Determine the (x, y) coordinate at the center of the cell enclosing the given text.  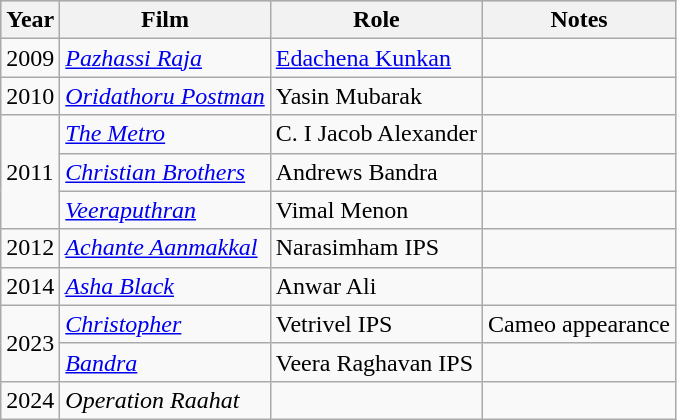
Role (376, 20)
Achante Aanmakkal (165, 248)
2010 (30, 96)
2014 (30, 286)
Edachena Kunkan (376, 58)
Notes (580, 20)
C. I Jacob Alexander (376, 134)
Operation Raahat (165, 400)
Cameo appearance (580, 324)
2024 (30, 400)
Vimal Menon (376, 210)
The Metro (165, 134)
Year (30, 20)
Veera Raghavan IPS (376, 362)
Pazhassi Raja (165, 58)
2012 (30, 248)
Andrews Bandra (376, 172)
2009 (30, 58)
Christopher (165, 324)
Veeraputhran (165, 210)
Film (165, 20)
2023 (30, 343)
Asha Black (165, 286)
Bandra (165, 362)
Vetrivel IPS (376, 324)
Oridathoru Postman (165, 96)
Anwar Ali (376, 286)
2011 (30, 172)
Christian Brothers (165, 172)
Narasimham IPS (376, 248)
Yasin Mubarak (376, 96)
